Provide the (x, y) coordinate of the cell's center where the given text is located.  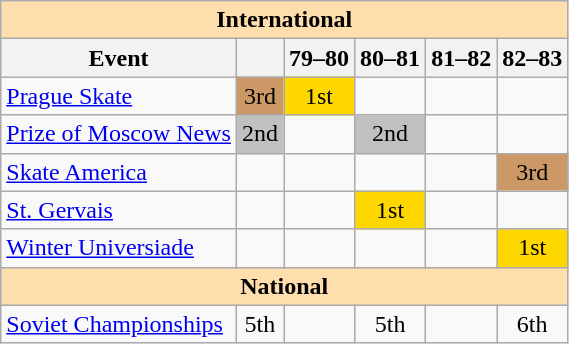
6th (532, 324)
Skate America (119, 172)
Winter Universiade (119, 248)
National (284, 286)
80–81 (390, 58)
St. Gervais (119, 210)
Prague Skate (119, 96)
81–82 (462, 58)
Event (119, 58)
82–83 (532, 58)
Soviet Championships (119, 324)
79–80 (320, 58)
Prize of Moscow News (119, 134)
International (284, 20)
